Locate the cell with the specified text and output its (x, y) center coordinate. 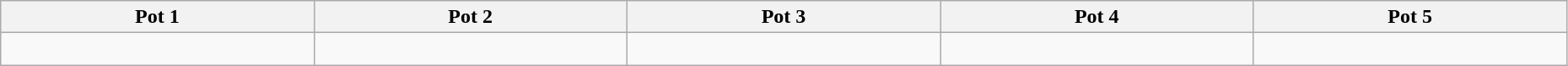
Pot 4 (1097, 17)
Pot 3 (783, 17)
Pot 5 (1410, 17)
Pot 2 (471, 17)
Pot 1 (157, 17)
